For the text-containing cell, return its midpoint in (X, Y) coordinate format. 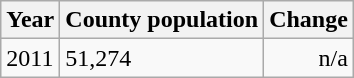
Year (30, 20)
Change (309, 20)
2011 (30, 58)
n/a (309, 58)
51,274 (162, 58)
County population (162, 20)
